Identify which cell holds the provided text, then report its (X, Y) central coordinate. 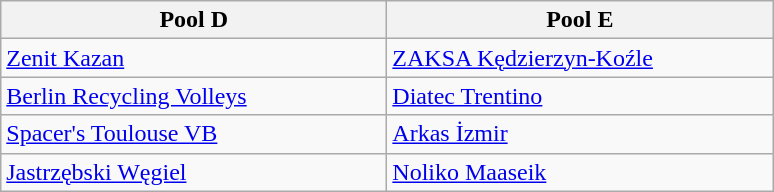
Zenit Kazan (194, 58)
Berlin Recycling Volleys (194, 96)
Arkas İzmir (580, 134)
Spacer's Toulouse VB (194, 134)
Pool E (580, 20)
Diatec Trentino (580, 96)
Noliko Maaseik (580, 172)
Pool D (194, 20)
ZAKSA Kędzierzyn-Koźle (580, 58)
Jastrzębski Węgiel (194, 172)
